Determine the [x, y] coordinate at the center of the cell enclosing the given text.  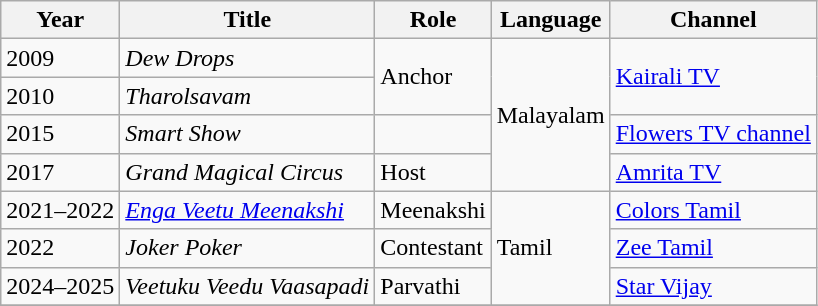
Meenakshi [433, 210]
Veetuku Veedu Vaasapadi [248, 286]
Kairali TV [713, 77]
Flowers TV channel [713, 134]
2017 [60, 172]
Tamil [550, 248]
Channel [713, 20]
Enga Veetu Meenakshi [248, 210]
2021–2022 [60, 210]
Smart Show [248, 134]
2010 [60, 96]
Tharolsavam [248, 96]
Role [433, 20]
Zee Tamil [713, 248]
Malayalam [550, 115]
Grand Magical Circus [248, 172]
Host [433, 172]
2022 [60, 248]
Colors Tamil [713, 210]
Star Vijay [713, 286]
Title [248, 20]
Parvathi [433, 286]
Contestant [433, 248]
Joker Poker [248, 248]
2024–2025 [60, 286]
Dew Drops [248, 58]
2009 [60, 58]
Anchor [433, 77]
2015 [60, 134]
Amrita TV [713, 172]
Year [60, 20]
Language [550, 20]
